Locate the cell with the specified text and output its (x, y) center coordinate. 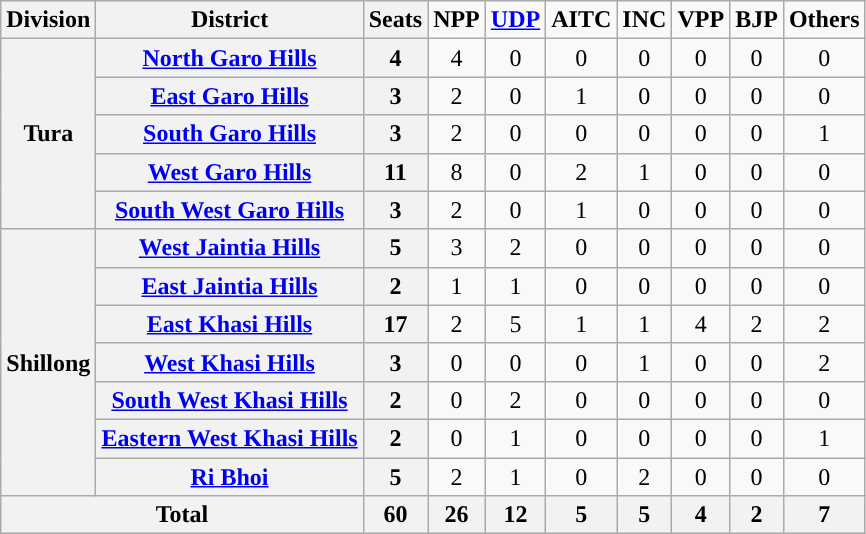
INC (644, 20)
AITC (582, 20)
60 (395, 515)
North Garo Hills (230, 58)
UDP (515, 20)
11 (395, 172)
South West Khasi Hills (230, 400)
NPP (457, 20)
West Khasi Hills (230, 362)
Seats (395, 20)
26 (457, 515)
District (230, 20)
South Garo Hills (230, 134)
BJP (757, 20)
Ri Bhoi (230, 477)
Others (824, 20)
8 (457, 172)
East Garo Hills (230, 96)
South West Garo Hills (230, 210)
West Jaintia Hills (230, 248)
East Jaintia Hills (230, 286)
Tura (48, 134)
12 (515, 515)
Total (182, 515)
East Khasi Hills (230, 324)
West Garo Hills (230, 172)
VPP (701, 20)
17 (395, 324)
Division (48, 20)
Shillong (48, 362)
7 (824, 515)
Eastern West Khasi Hills (230, 438)
